Locate the cell with the specified text and output its (X, Y) center coordinate. 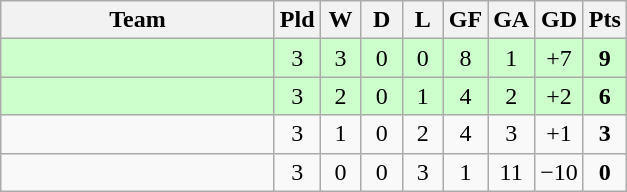
L (422, 20)
11 (512, 172)
+2 (560, 96)
GA (512, 20)
Pld (297, 20)
+1 (560, 134)
GD (560, 20)
9 (604, 58)
D (382, 20)
Team (138, 20)
+7 (560, 58)
W (340, 20)
8 (465, 58)
GF (465, 20)
6 (604, 96)
−10 (560, 172)
Pts (604, 20)
